Pinpoint the cell where the given text exists, returning its [x, y] midpoint coordinate. 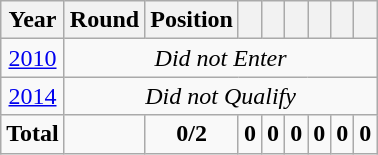
Round [104, 20]
Total [33, 134]
2010 [33, 58]
0/2 [192, 134]
2014 [33, 96]
Did not Qualify [220, 96]
Did not Enter [220, 58]
Position [192, 20]
Year [33, 20]
